Return the [x, y] coordinate for the center point of the cell that contains the specified text.  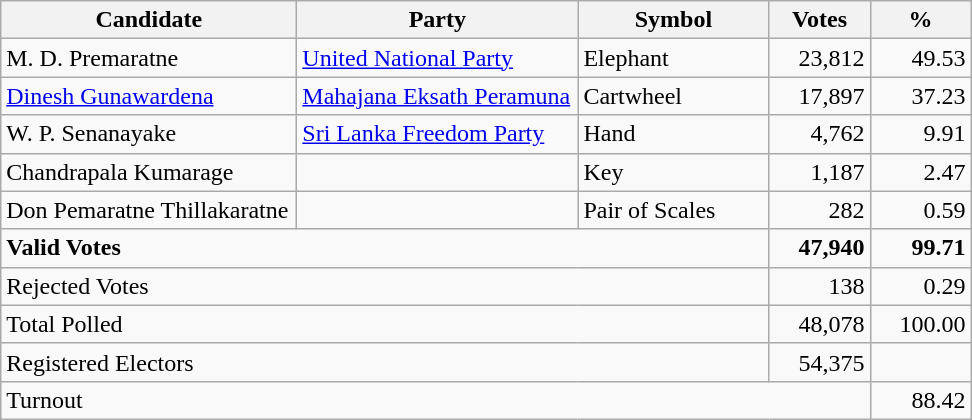
282 [820, 210]
Mahajana Eksath Peramuna [438, 96]
2.47 [920, 172]
99.71 [920, 248]
4,762 [820, 134]
W. P. Senanayake [149, 134]
Candidate [149, 20]
Rejected Votes [385, 286]
Key [674, 172]
37.23 [920, 96]
Turnout [436, 400]
0.59 [920, 210]
% [920, 20]
Votes [820, 20]
Valid Votes [385, 248]
47,940 [820, 248]
Cartwheel [674, 96]
Dinesh Gunawardena [149, 96]
United National Party [438, 58]
Registered Electors [385, 362]
Elephant [674, 58]
9.91 [920, 134]
Pair of Scales [674, 210]
M. D. Premaratne [149, 58]
54,375 [820, 362]
1,187 [820, 172]
48,078 [820, 324]
Hand [674, 134]
138 [820, 286]
100.00 [920, 324]
Chandrapala Kumarage [149, 172]
17,897 [820, 96]
88.42 [920, 400]
0.29 [920, 286]
Party [438, 20]
Don Pemaratne Thillakaratne [149, 210]
Total Polled [385, 324]
Symbol [674, 20]
Sri Lanka Freedom Party [438, 134]
23,812 [820, 58]
49.53 [920, 58]
